Capture the cell that displays the provided text and extract its (x, y) central coordinate. 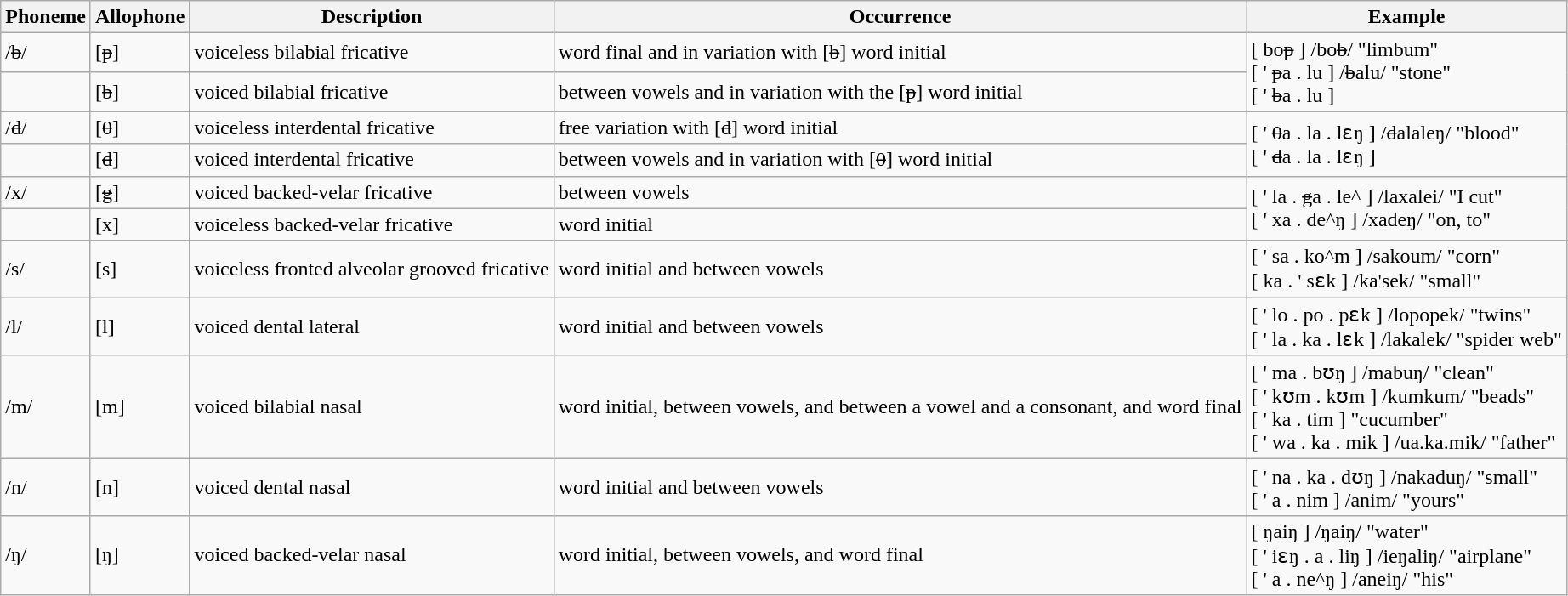
voiceless fronted alveolar grooved fricative (372, 269)
/ŋ/ (46, 555)
voiced dental lateral (372, 326)
Example (1406, 17)
[n] (139, 488)
/d/ (46, 128)
between vowels and in variation with the [p] word initial (900, 92)
voiced bilabial nasal (372, 407)
voiced bilabial fricative (372, 92)
/x/ (46, 192)
between vowels and in variation with [0] word initial (900, 160)
word initial (900, 224)
word initial, between vowels, and word final (900, 555)
[x] (139, 224)
[l] (139, 326)
voiceless bilabial fricative (372, 53)
Description (372, 17)
free variation with [d] word initial (900, 128)
Occurrence (900, 17)
voiced backed-velar nasal (372, 555)
word initial, between vowels, and between a vowel and a consonant, and word final (900, 407)
Phoneme (46, 17)
/b/ (46, 53)
voiceless interdental fricative (372, 128)
voiced backed-velar fricative (372, 192)
[ŋ] (139, 555)
[ ' 0a . la . lɛŋ ] /dalaleŋ/ "blood"[ ' da . la . lɛŋ ] (1406, 144)
voiced interdental fricative (372, 160)
[m] (139, 407)
[ ' lo . po . pɛk ] /lopopek/ "twins"[ ' la . ka . lɛk ] /lakalek/ "spider web" (1406, 326)
[ ŋaiŋ ] /ŋaiŋ/ "water"[ ' iɛŋ . a . liŋ ] /ieŋaliŋ/ "airplane"[ ' a . ne^ŋ ] /aneiŋ/ "his" (1406, 555)
[ ' na . ka . dʊŋ ] /nakaduŋ/ "small"[ ' a . nim ] /anim/ "yours" (1406, 488)
[ ' ma . bʊŋ ] /mabuŋ/ "clean"[ ' kʊm . kʊm ] /kumkum/ "beads"[ ' ka . tim ] "cucumber"[ ' wa . ka . mik ] /ua.ka.mik/ "father" (1406, 407)
between vowels (900, 192)
[d] (139, 160)
/l/ (46, 326)
[ bop ] /bob/ "limbum"[ ' pa . lu ] /balu/ "stone"[ ' ba . lu ] (1406, 72)
/m/ (46, 407)
/n/ (46, 488)
[s] (139, 269)
voiced dental nasal (372, 488)
/s/ (46, 269)
Allophone (139, 17)
voiceless backed-velar fricative (372, 224)
[0] (139, 128)
[g] (139, 192)
word final and in variation with [b] word initial (900, 53)
[p] (139, 53)
[ ' sa . ko^m ] /sakoum/ "corn"[ ka . ' sɛk ] /ka'sek/ "small" (1406, 269)
[ ' la . ga . le^ ] /laxalei/ "I cut"[ ' xa . de^ŋ ] /xadeŋ/ "on, to" (1406, 208)
[b] (139, 92)
